Capture the cell that displays the provided text and extract its [x, y] central coordinate. 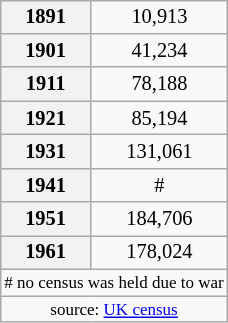
131,061 [160, 152]
10,913 [160, 17]
85,194 [160, 118]
# no census was held due to war [114, 282]
1931 [46, 152]
1891 [46, 17]
1961 [46, 253]
1911 [46, 84]
41,234 [160, 51]
1921 [46, 118]
1951 [46, 219]
78,188 [160, 84]
# [160, 185]
184,706 [160, 219]
source: UK census [114, 309]
1901 [46, 51]
178,024 [160, 253]
1941 [46, 185]
